From the cell containing the given text, extract its center point as [X, Y] coordinate. 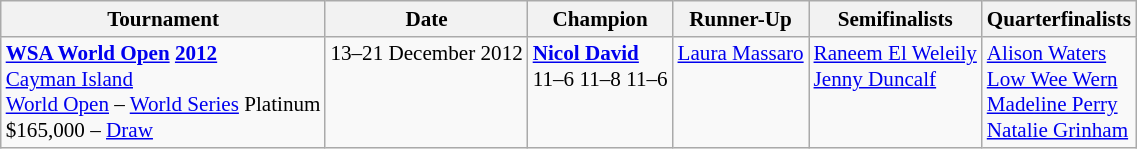
Runner-Up [741, 18]
Semifinalists [896, 18]
Nicol David11–6 11–8 11–6 [600, 92]
Raneem El Weleily Jenny Duncalf [896, 92]
13–21 December 2012 [426, 92]
Champion [600, 18]
Alison Waters Low Wee Wern Madeline Perry Natalie Grinham [1059, 92]
Date [426, 18]
WSA World Open 2012 Cayman IslandWorld Open – World Series Platinum$165,000 – Draw [164, 92]
Laura Massaro [741, 92]
Tournament [164, 18]
Quarterfinalists [1059, 18]
